Search for the cell housing the specified text and yield its (X, Y) center coordinate. 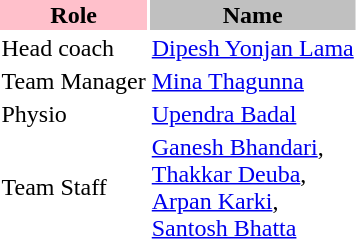
Team Manager (74, 81)
Dipesh Yonjan Lama (252, 48)
Upendra Badal (252, 114)
Mina Thagunna (252, 81)
Head coach (74, 48)
Name (252, 15)
Physio (74, 114)
Role (74, 15)
